Locate the cell with the specified text and output its (x, y) center coordinate. 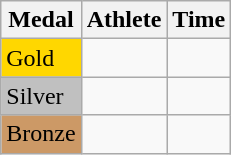
Gold (41, 58)
Athlete (124, 20)
Medal (41, 20)
Time (199, 20)
Bronze (41, 134)
Silver (41, 96)
